Find where the given text appears and provide that cell's center as [X, Y] coordinate. 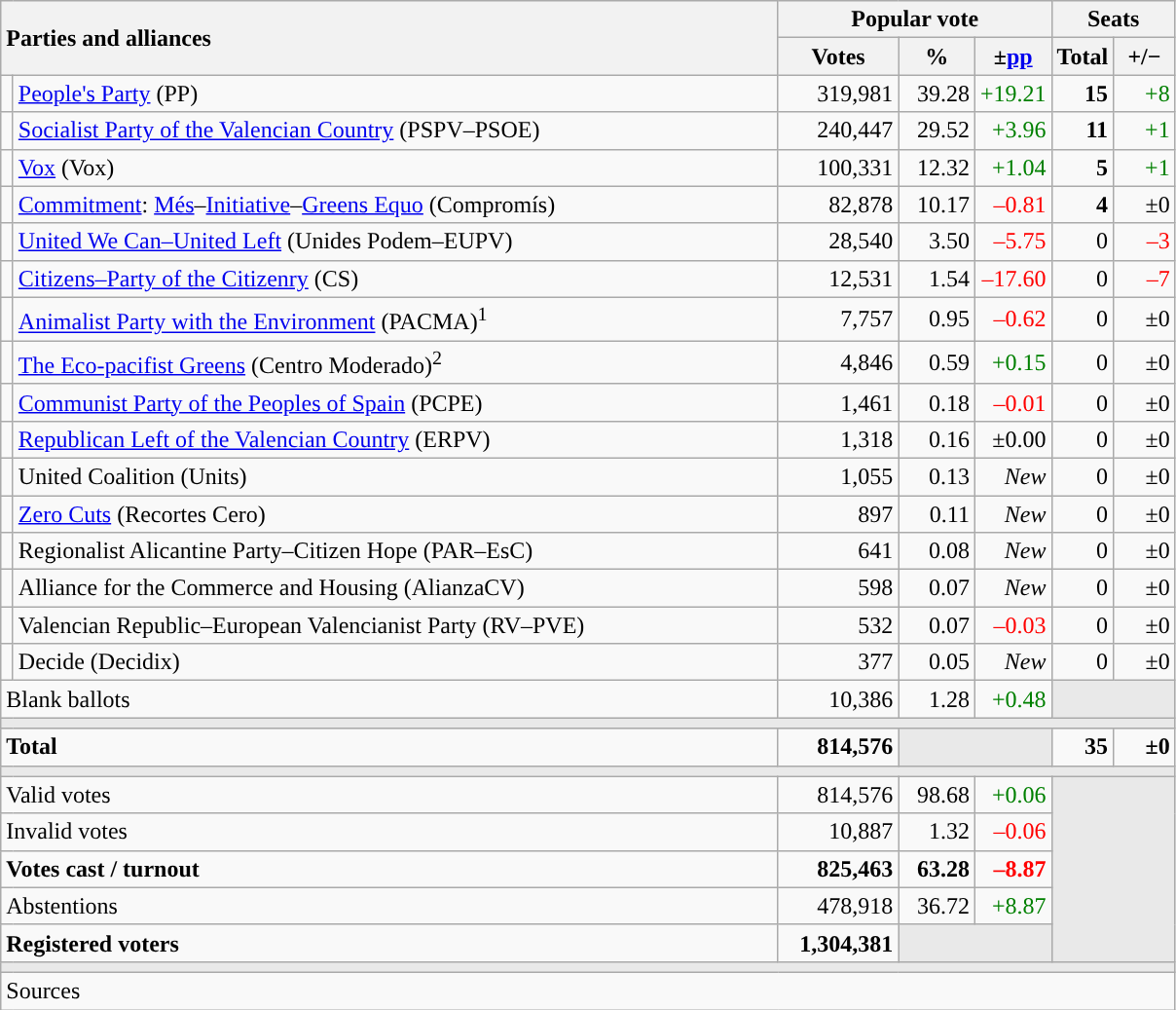
10.17 [937, 205]
35 [1083, 747]
United We Can–United Left (Unides Podem–EUPV) [395, 242]
1,461 [838, 402]
0.13 [937, 476]
+1.04 [1012, 168]
532 [838, 625]
1,055 [838, 476]
+8.87 [1012, 906]
–0.01 [1012, 402]
478,918 [838, 906]
0.59 [937, 362]
–0.81 [1012, 205]
1.32 [937, 832]
0.11 [937, 514]
Zero Cuts (Recortes Cero) [395, 514]
Socialist Party of the Valencian Country (PSPV–PSOE) [395, 131]
–3 [1145, 242]
0.95 [937, 319]
Registered voters [389, 943]
4,846 [838, 362]
–7 [1145, 279]
–0.03 [1012, 625]
0.16 [937, 439]
Seats [1114, 19]
Animalist Party with the Environment (PACMA)1 [395, 319]
Popular vote [915, 19]
36.72 [937, 906]
11 [1083, 131]
Citizens–Party of the Citizenry (CS) [395, 279]
Valencian Republic–European Valencianist Party (RV–PVE) [395, 625]
0.18 [937, 402]
Votes cast / turnout [389, 869]
Decide (Decidix) [395, 662]
641 [838, 551]
±pp [1012, 56]
–17.60 [1012, 279]
240,447 [838, 131]
10,386 [838, 699]
The Eco-pacifist Greens (Centro Moderado)2 [395, 362]
Abstentions [389, 906]
15 [1083, 94]
4 [1083, 205]
% [937, 56]
Parties and alliances [389, 38]
–8.87 [1012, 869]
–0.62 [1012, 319]
Sources [588, 991]
29.52 [937, 131]
10,887 [838, 832]
598 [838, 588]
1,318 [838, 439]
98.68 [937, 795]
39.28 [937, 94]
+0.06 [1012, 795]
63.28 [937, 869]
28,540 [838, 242]
825,463 [838, 869]
+0.15 [1012, 362]
82,878 [838, 205]
+8 [1145, 94]
Regionalist Alicantine Party–Citizen Hope (PAR–EsC) [395, 551]
1.28 [937, 699]
Votes [838, 56]
0.08 [937, 551]
7,757 [838, 319]
897 [838, 514]
–0.06 [1012, 832]
Republican Left of the Valencian Country (ERPV) [395, 439]
People's Party (PP) [395, 94]
0.05 [937, 662]
319,981 [838, 94]
+0.48 [1012, 699]
Blank ballots [389, 699]
Commitment: Més–Initiative–Greens Equo (Compromís) [395, 205]
+19.21 [1012, 94]
Invalid votes [389, 832]
3.50 [937, 242]
+/− [1145, 56]
12,531 [838, 279]
±0.00 [1012, 439]
377 [838, 662]
+3.96 [1012, 131]
12.32 [937, 168]
–5.75 [1012, 242]
Vox (Vox) [395, 168]
1,304,381 [838, 943]
1.54 [937, 279]
Alliance for the Commerce and Housing (AlianzaCV) [395, 588]
100,331 [838, 168]
United Coalition (Units) [395, 476]
Communist Party of the Peoples of Spain (PCPE) [395, 402]
Valid votes [389, 795]
5 [1083, 168]
